Provide the (X, Y) coordinate of the cell's center where the given text is located.  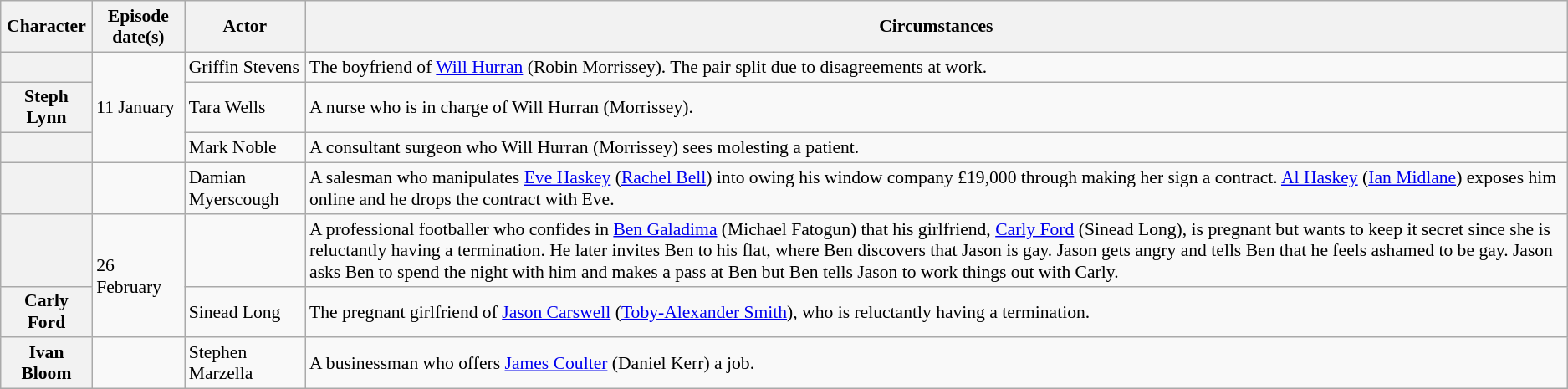
Carly Ford (47, 311)
Griffin Stevens (245, 67)
A businessman who offers James Coulter (Daniel Kerr) a job. (937, 363)
Mark Noble (245, 148)
Ivan Bloom (47, 363)
The pregnant girlfriend of Jason Carswell (Toby-Alexander Smith), who is reluctantly having a termination. (937, 311)
Tara Wells (245, 107)
26 February (139, 276)
Stephen Marzella (245, 363)
Actor (245, 27)
Damian Myerscough (245, 189)
Character (47, 27)
A consultant surgeon who Will Hurran (Morrissey) sees molesting a patient. (937, 148)
The boyfriend of Will Hurran (Robin Morrissey). The pair split due to disagreements at work. (937, 67)
11 January (139, 107)
Circumstances (937, 27)
Sinead Long (245, 311)
Steph Lynn (47, 107)
A nurse who is in charge of Will Hurran (Morrissey). (937, 107)
Episode date(s) (139, 27)
